Return (X, Y) of the center of cell containing provided text 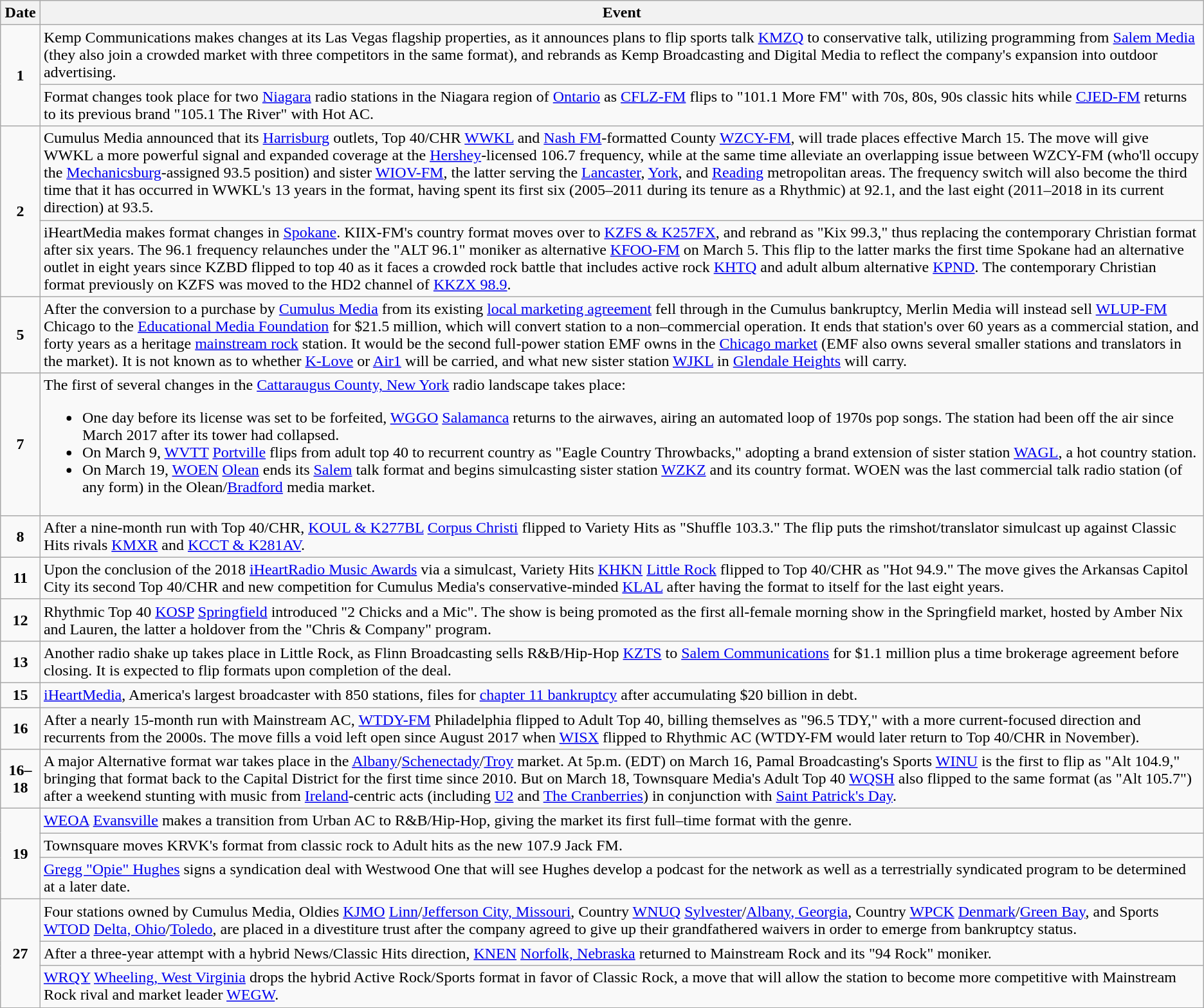
Date (21, 13)
16–18 (21, 779)
5 (21, 334)
16 (21, 728)
8 (21, 536)
Event (621, 13)
2 (21, 211)
11 (21, 578)
15 (21, 695)
iHeartMedia, America's largest broadcaster with 850 stations, files for chapter 11 bankruptcy after accumulating $20 billion in debt. (621, 695)
After a three-year attempt with a hybrid News/Classic Hits direction, KNEN Norfolk, Nebraska returned to Mainstream Rock and its "94 Rock" moniker. (621, 953)
13 (21, 661)
1 (21, 76)
12 (21, 620)
27 (21, 953)
7 (21, 444)
19 (21, 854)
WEOA Evansville makes a transition from Urban AC to R&B/Hip-Hop, giving the market its first full–time format with the genre. (621, 821)
Townsquare moves KRVK's format from classic rock to Adult hits as the new 107.9 Jack FM. (621, 845)
